Output the (x, y) coordinate of the center of the cell containing the given text.  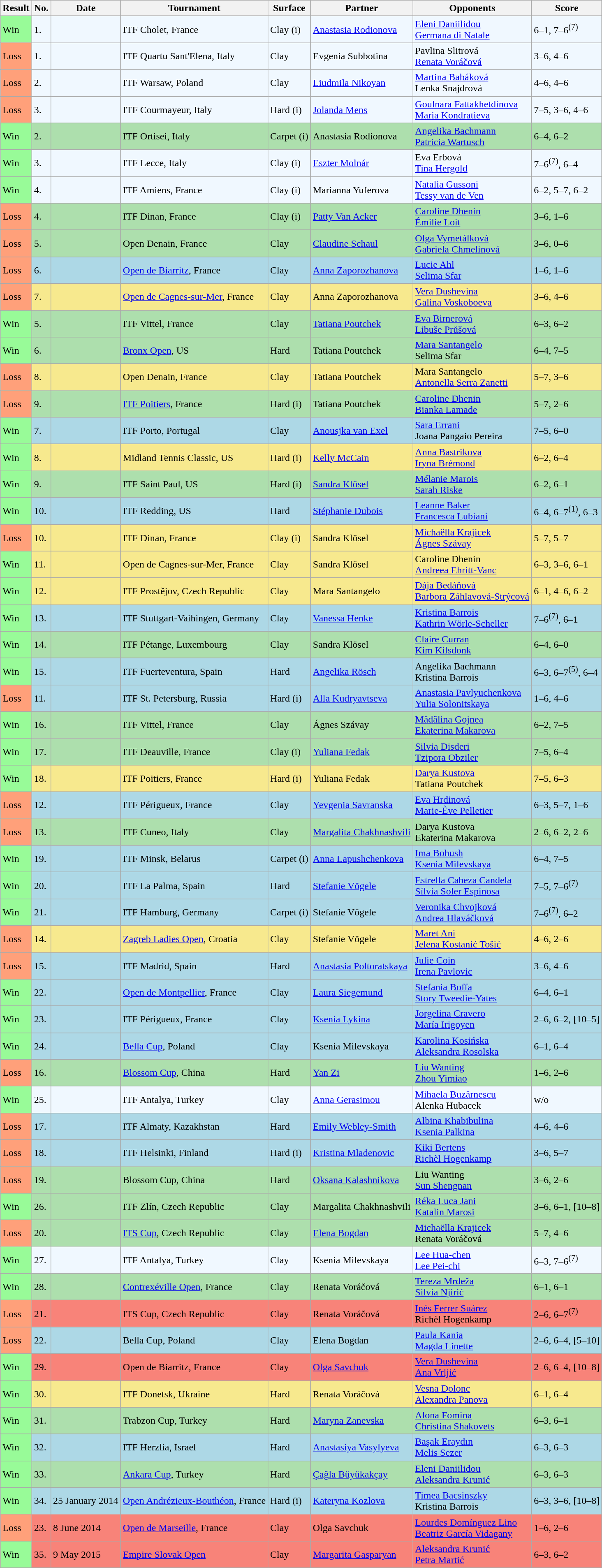
Eva Erbová Tina Hergold (472, 163)
Anastasia Poltoratskaya (362, 966)
Patty Van Acker (362, 216)
Kristina Mladenovic (362, 1153)
Anna Gerasimou (362, 1100)
6–2, 7–5 (567, 725)
32. (41, 1448)
No. (41, 8)
5–7, 4–6 (567, 1234)
ITF Madrid, Spain (194, 966)
ITF St. Petersburg, Russia (194, 698)
Alla Kudryavtseva (362, 698)
Alona Fomina Christina Shakovets (472, 1420)
Mara Santangelo Selima Sfar (472, 350)
6–4, 6–1 (567, 993)
6–1, 4–6, 6–2 (567, 591)
Vera Dushevina Ana Vrljić (472, 1367)
Martina Babáková Lenka Snajdrová (472, 83)
Lee Hua-chen Lee Pei-chi (472, 1260)
1–6, 1–6 (567, 270)
Silvia Disderi Tzipora Obziler (472, 752)
Score (567, 8)
Zagreb Ladies Open, Croatia (194, 939)
Mélanie Marois Sarah Riske (472, 484)
ITF Redding, US (194, 511)
Caroline Dhenin Émilie Loit (472, 216)
33. (41, 1474)
Caroline Dhenin Andreea Ehritt-Vanc (472, 564)
Albina Khabibulina Ksenia Palkina (472, 1126)
Çağla Büyükakçay (362, 1474)
5–7, 5–7 (567, 538)
Mădălina Gojnea Ekaterina Makarova (472, 725)
Maryna Zanevska (362, 1420)
Vera Dushevina Galina Voskoboeva (472, 297)
ITF Helsinki, Finland (194, 1153)
Estrella Cabeza Candela Sílvia Soler Espinosa (472, 886)
Maret Ani Jelena Kostanić Tošić (472, 939)
Ima Bohush Ksenia Milevskaya (472, 859)
ITF Stuttgart-Vaihingen, Germany (194, 618)
Sara Errani Joana Pangaio Pereira (472, 431)
ITF Hamburg, Germany (194, 912)
5–7, 3–6 (567, 378)
Yan Zi (362, 1072)
1–6, 4–6 (567, 698)
ITF Almaty, Kazakhstan (194, 1126)
ITF Minsk, Belarus (194, 859)
Surface (289, 8)
6–3, 6–1 (567, 1420)
Darya Kustova Tatiana Poutchek (472, 779)
7–5, 6–3 (567, 779)
6–1, 6–1 (567, 1287)
ITF Courmayeur, Italy (194, 109)
6–3, 7–6(7) (567, 1260)
ITF Ortisei, Italy (194, 137)
Eva Birnerová Libuše Průšová (472, 323)
3–6, 0–6 (567, 243)
ITF Prostějov, Czech Republic (194, 591)
Ágnes Szávay (362, 725)
35. (41, 1554)
3–6, 6–1, [10–8] (567, 1207)
Eleni Daniilidou Germana di Natale (472, 30)
7–6(7), 6–4 (567, 163)
ITF Herzlia, Israel (194, 1448)
Lucie Ahl Selima Sfar (472, 270)
8 June 2014 (86, 1527)
Liudmila Nikoyan (362, 83)
Claire Curran Kim Kilsdonk (472, 645)
Michaëlla Krajicek Renata Voráčová (472, 1234)
Date (86, 8)
Caroline Dhenin Bianka Lamade (472, 404)
Leanne Baker Francesca Lubiani (472, 511)
3–6, 5–7 (567, 1153)
Contrexéville Open, France (194, 1287)
ITF Donetsk, Ukraine (194, 1394)
Başak Eraydın Melis Sezer (472, 1448)
Karolina Kosińska Aleksandra Rosolska (472, 1046)
Paula Kania Magda Linette (472, 1341)
25. (41, 1100)
Anastasia Pavlyuchenkova Yulia Solonitskaya (472, 698)
Tournament (194, 8)
Evgenia Subbotina (362, 56)
7–5, 3–6, 4–6 (567, 109)
Kiki Bertens Richèl Hogenkamp (472, 1153)
Michaëlla Krajicek Ágnes Szávay (472, 538)
5–7, 2–6 (567, 404)
2–6, 6–2, [10–5] (567, 1019)
ITF Deauville, France (194, 752)
Yevgenia Savranska (362, 805)
Opponents (472, 8)
Stefania Boffa Story Tweedie-Yates (472, 993)
Dája Bedáňová Barbora Záhlavová-Strýcová (472, 591)
Laura Siegemund (362, 993)
7–6(7), 6–2 (567, 912)
Anastasiya Vasylyeva (362, 1448)
ITF Zlín, Czech Republic (194, 1207)
Vesna Dolonc Alexandra Panova (472, 1394)
3–6, 2–6 (567, 1179)
7–6(7), 6–1 (567, 618)
Vanessa Henke (362, 618)
Jolanda Mens (362, 109)
31. (41, 1420)
6–4, 6–2 (567, 137)
Darya Kustova Ekaterina Makarova (472, 832)
2–6, 6–2, 2–6 (567, 832)
ITF Quartu Sant'Elena, Italy (194, 56)
Kateryna Kozlova (362, 1501)
6–3, 3–6, [10–8] (567, 1501)
ITF La Palma, Spain (194, 886)
9 May 2015 (86, 1554)
2–6, 6–7(7) (567, 1313)
6–3, 3–6, 6–1 (567, 564)
Empire Slovak Open (194, 1554)
ITF Saint Paul, US (194, 484)
ITF Porto, Portugal (194, 431)
Eva Hrdinová Marie-Ève Pelletier (472, 805)
6–4, 6–0 (567, 645)
34. (41, 1501)
Marianna Yuferova (362, 190)
Midland Tennis Classic, US (194, 457)
ITF Amiens, France (194, 190)
26. (41, 1207)
7–5, 6–0 (567, 431)
6–3, 6–7(5), 6–4 (567, 671)
ITF Lecce, Italy (194, 163)
Open de Montpellier, France (194, 993)
2–6, 6–4, [10–8] (567, 1367)
Ksenia Lykina (362, 1019)
Margarita Gasparyan (362, 1554)
Kristina Barrois Kathrin Wörle-Scheller (472, 618)
Open de Marseille, France (194, 1527)
ITF Cholet, France (194, 30)
ITF Warsaw, Poland (194, 83)
Mara Santangelo (362, 591)
Angelika Bachmann Kristina Barrois (472, 671)
Emily Webley-Smith (362, 1126)
Olga Vymetálková Gabriela Chmelinová (472, 243)
Liu Wanting Zhou Yimiao (472, 1072)
ITF Fuerteventura, Spain (194, 671)
6–2, 6–1 (567, 484)
Anna Lapushchenkova (362, 859)
28. (41, 1287)
Liu Wanting Sun Shengnan (472, 1179)
2–6, 6–4, [5–10] (567, 1341)
Eleni Daniilidou Aleksandra Krunić (472, 1474)
Eszter Molnár (362, 163)
Pavlina Slitrová Renata Voráčová (472, 56)
Bronx Open, US (194, 350)
Jorgelina Cravero María Irigoyen (472, 1019)
Anousjka van Exel (362, 431)
Anna Bastrikova Iryna Brémond (472, 457)
Oksana Kalashnikova (362, 1179)
ITF Cuneo, Italy (194, 832)
Open Andrézieux-Bouthéon, France (194, 1501)
Timea Bacsinszky Kristina Barrois (472, 1501)
Natalia Gussoni Tessy van de Ven (472, 190)
Angelika Rösch (362, 671)
ITF Pétange, Luxembourg (194, 645)
Julie Coin Irena Pavlovic (472, 966)
25 January 2014 (86, 1501)
Claudine Schaul (362, 243)
27. (41, 1260)
Goulnara Fattakhetdinova Maria Kondratieva (472, 109)
Inés Ferrer Suárez Richèl Hogenkamp (472, 1313)
4–6, 2–6 (567, 939)
Mara Santangelo Antonella Serra Zanetti (472, 378)
Réka Luca Jani Katalin Marosi (472, 1207)
Result (16, 8)
7–5, 6–4 (567, 752)
Aleksandra Krunić Petra Martić (472, 1554)
Trabzon Cup, Turkey (194, 1420)
6–4, 6–7(1), 6–3 (567, 511)
6–1, 7–6(7) (567, 30)
Lourdes Domínguez Lino Beatriz García Vidagany (472, 1527)
6–2, 5–7, 6–2 (567, 190)
Angelika Bachmann Patricia Wartusch (472, 137)
w/o (567, 1100)
24. (41, 1046)
6–2, 6–4 (567, 457)
29. (41, 1367)
3–6, 1–6 (567, 216)
7–5, 7–6(7) (567, 886)
Veronika Chvojková Andrea Hlaváčková (472, 912)
Stéphanie Dubois (362, 511)
Partner (362, 8)
6–3, 5–7, 1–6 (567, 805)
30. (41, 1394)
Tereza Mrdeža Silvia Njirić (472, 1287)
Ankara Cup, Turkey (194, 1474)
Kelly McCain (362, 457)
Mihaela Buzărnescu Alenka Hubacek (472, 1100)
